Return (X, Y) of the center of cell containing provided text 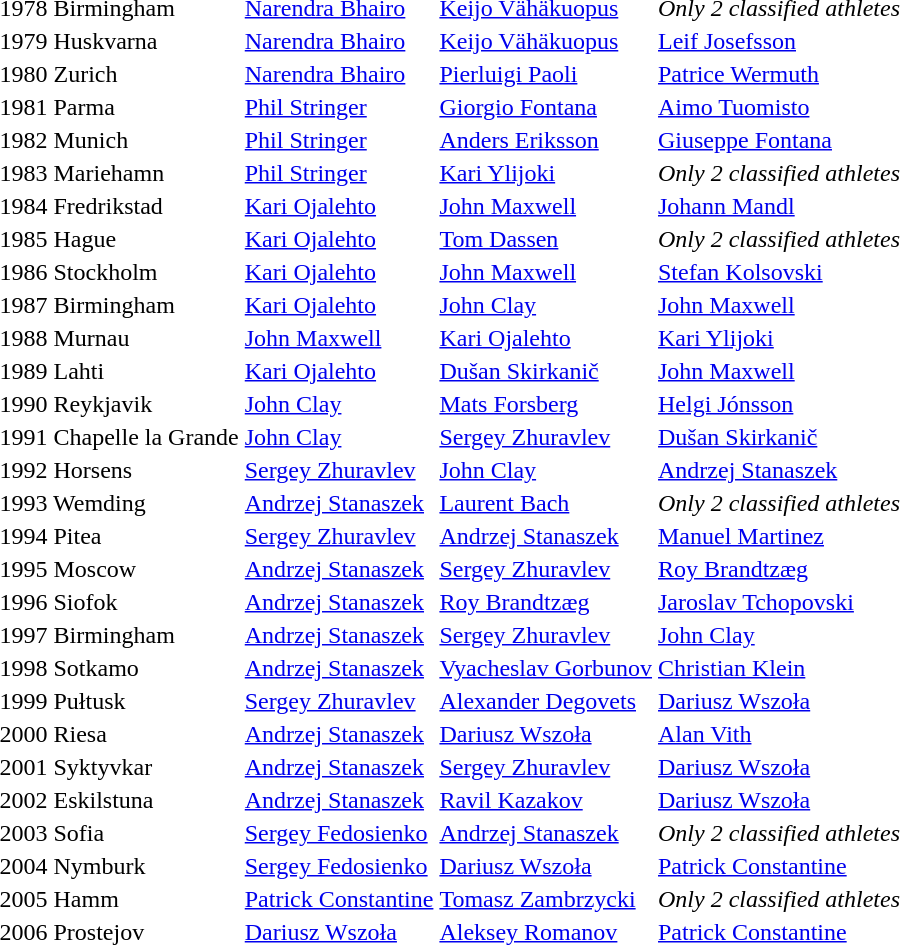
Pierluigi Paoli (546, 74)
Keijo Vähäkuopus (546, 41)
Vyacheslav Gorbunov (546, 668)
Roy Brandtzæg (546, 602)
Mats Forsberg (546, 404)
Anders Eriksson (546, 140)
Ravil Kazakov (546, 800)
Kari Ylijoki (546, 173)
Tom Dassen (546, 239)
Patrick Constantine (339, 899)
Alexander Degovets (546, 701)
Giorgio Fontana (546, 107)
Tomasz Zambrzycki (546, 899)
Dušan Skirkanič (546, 371)
Laurent Bach (546, 503)
